Return the [x, y] coordinate for the center point of the cell that contains the specified text.  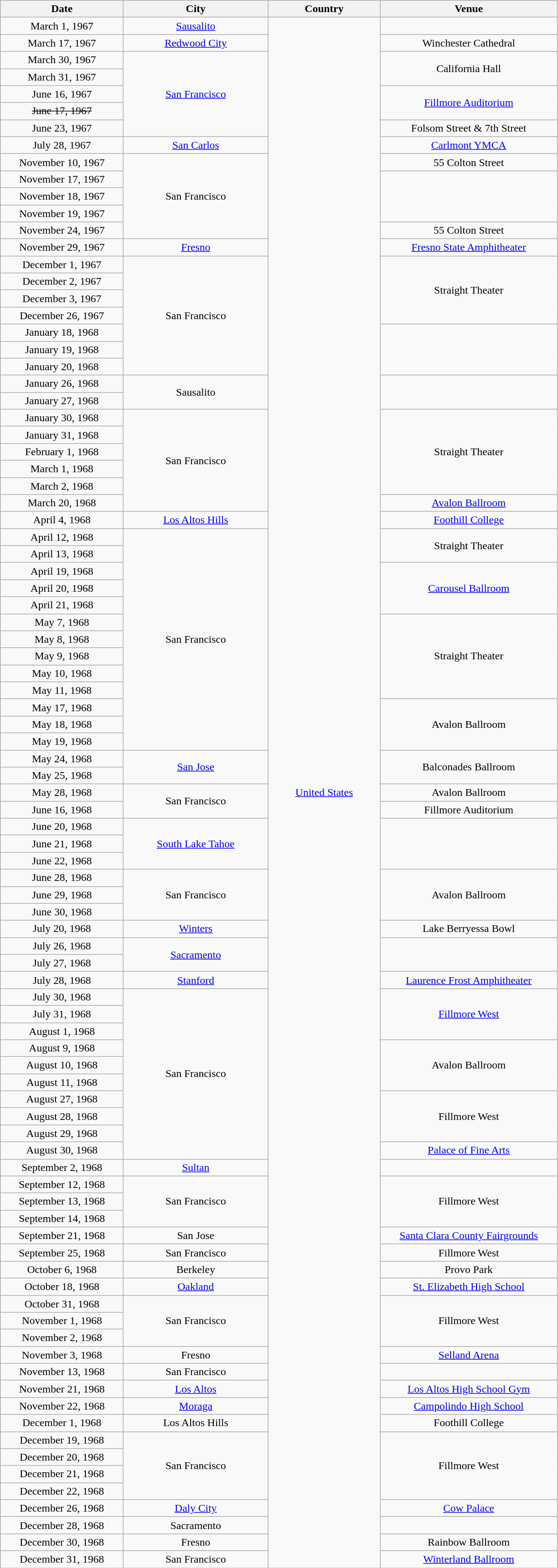
Cow Palace [469, 1508]
May 24, 1968 [62, 759]
July 26, 1968 [62, 946]
May 7, 1968 [62, 622]
November 13, 1968 [62, 1372]
November 1, 1968 [62, 1321]
Moraga [196, 1406]
April 13, 1968 [62, 554]
December 19, 1968 [62, 1440]
November 3, 1968 [62, 1355]
March 31, 1967 [62, 77]
December 1, 1968 [62, 1423]
March 2, 1968 [62, 486]
July 28, 1968 [62, 980]
July 28, 1967 [62, 145]
October 18, 1968 [62, 1286]
Provo Park [469, 1269]
May 18, 1968 [62, 724]
January 31, 1968 [62, 435]
June 23, 1967 [62, 128]
Sultan [196, 1167]
Stanford [196, 980]
June 20, 1968 [62, 827]
November 24, 1967 [62, 231]
December 20, 1968 [62, 1457]
Winchester Cathedral [469, 43]
Country [324, 9]
August 30, 1968 [62, 1150]
June 28, 1968 [62, 878]
May 17, 1968 [62, 707]
September 2, 1968 [62, 1167]
January 20, 1968 [62, 367]
August 11, 1968 [62, 1082]
January 30, 1968 [62, 418]
April 21, 1968 [62, 605]
Rainbow Ballroom [469, 1542]
April 12, 1968 [62, 537]
Campolindo High School [469, 1406]
Redwood City [196, 43]
December 21, 1968 [62, 1474]
Laurence Frost Amphitheater [469, 980]
November 29, 1967 [62, 248]
May 19, 1968 [62, 741]
May 8, 1968 [62, 639]
September 21, 1968 [62, 1235]
June 16, 1967 [62, 94]
December 1, 1967 [62, 265]
May 25, 1968 [62, 776]
Date [62, 9]
Daly City [196, 1508]
June 29, 1968 [62, 895]
June 17, 1967 [62, 111]
December 22, 1968 [62, 1491]
August 29, 1968 [62, 1133]
December 26, 1968 [62, 1508]
Winters [196, 929]
April 4, 1968 [62, 520]
Winterland Ballroom [469, 1559]
April 19, 1968 [62, 571]
May 9, 1968 [62, 656]
July 20, 1968 [62, 929]
June 22, 1968 [62, 861]
Los Altos [196, 1389]
July 30, 1968 [62, 997]
March 1, 1968 [62, 469]
December 30, 1968 [62, 1542]
Carousel Ballroom [469, 588]
November 19, 1967 [62, 214]
May 11, 1968 [62, 690]
July 31, 1968 [62, 1014]
Lake Berryessa Bowl [469, 929]
June 30, 1968 [62, 912]
September 12, 1968 [62, 1184]
March 1, 1967 [62, 26]
January 26, 1968 [62, 384]
May 28, 1968 [62, 793]
Oakland [196, 1286]
California Hall [469, 68]
August 28, 1968 [62, 1116]
December 2, 1967 [62, 282]
July 27, 1968 [62, 963]
January 27, 1968 [62, 401]
March 17, 1967 [62, 43]
Santa Clara County Fairgrounds [469, 1235]
October 6, 1968 [62, 1269]
Venue [469, 9]
November 21, 1968 [62, 1389]
Palace of Fine Arts [469, 1150]
February 1, 1968 [62, 452]
South Lake Tahoe [196, 844]
May 10, 1968 [62, 673]
September 14, 1968 [62, 1218]
December 28, 1968 [62, 1525]
November 22, 1968 [62, 1406]
Folsom Street & 7th Street [469, 128]
August 1, 1968 [62, 1031]
December 31, 1968 [62, 1559]
August 10, 1968 [62, 1065]
November 18, 1967 [62, 196]
Selland Arena [469, 1355]
San Carlos [196, 145]
United States [324, 793]
January 18, 1968 [62, 333]
November 10, 1967 [62, 162]
March 30, 1967 [62, 60]
January 19, 1968 [62, 350]
November 17, 1967 [62, 179]
Balconades Ballroom [469, 767]
September 13, 1968 [62, 1201]
June 21, 1968 [62, 844]
City [196, 9]
September 25, 1968 [62, 1252]
April 20, 1968 [62, 588]
December 3, 1967 [62, 299]
Los Altos High School Gym [469, 1389]
August 9, 1968 [62, 1048]
June 16, 1968 [62, 810]
November 2, 1968 [62, 1338]
Berkeley [196, 1269]
Carlmont YMCA [469, 145]
St. Elizabeth High School [469, 1286]
Fresno State Amphitheater [469, 248]
October 31, 1968 [62, 1304]
December 26, 1967 [62, 316]
August 27, 1968 [62, 1099]
March 20, 1968 [62, 503]
